Find where the given text appears and provide that cell's center as [x, y] coordinate. 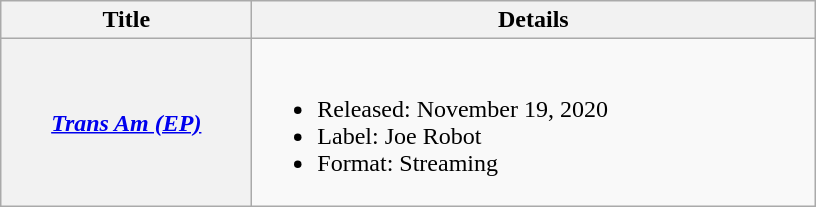
Details [534, 20]
Title [126, 20]
Released: November 19, 2020Label: Joe RobotFormat: Streaming [534, 122]
Trans Am (EP) [126, 122]
